Return the [x, y] coordinate for the center point of the cell that contains the specified text.  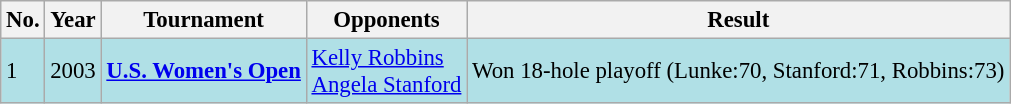
Result [738, 20]
Won 18-hole playoff (Lunke:70, Stanford:71, Robbins:73) [738, 72]
1 [23, 72]
2003 [73, 72]
No. [23, 20]
U.S. Women's Open [204, 72]
Kelly Robbins Angela Stanford [386, 72]
Tournament [204, 20]
Opponents [386, 20]
Year [73, 20]
